Detect which cell encompasses the target text, then output its (x, y) center coordinate. 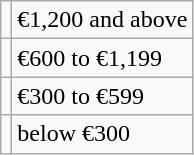
€300 to €599 (102, 96)
below €300 (102, 134)
€600 to €1,199 (102, 58)
€1,200 and above (102, 20)
